Output the [X, Y] coordinate of the center of the cell containing the given text.  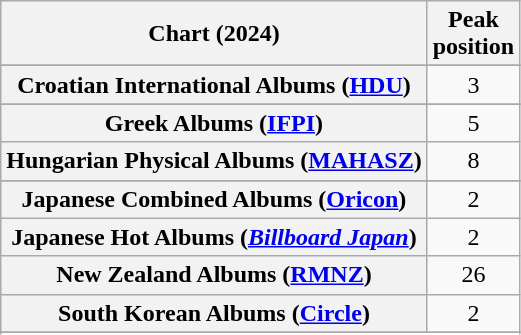
Peakposition [473, 34]
Japanese Hot Albums (Billboard Japan) [214, 237]
South Korean Albums (Circle) [214, 313]
3 [473, 85]
26 [473, 275]
Croatian International Albums (HDU) [214, 85]
Chart (2024) [214, 34]
8 [473, 161]
Greek Albums (IFPI) [214, 123]
Japanese Combined Albums (Oricon) [214, 199]
5 [473, 123]
Hungarian Physical Albums (MAHASZ) [214, 161]
New Zealand Albums (RMNZ) [214, 275]
